Capture the cell that displays the provided text and extract its (X, Y) central coordinate. 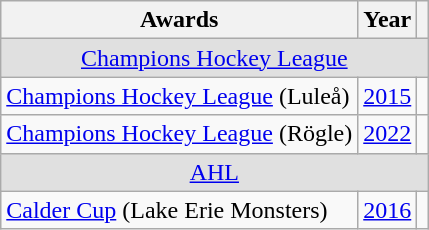
2016 (388, 210)
2022 (388, 134)
AHL (214, 172)
Calder Cup (Lake Erie Monsters) (180, 210)
Champions Hockey League (214, 58)
Champions Hockey League (Rögle) (180, 134)
2015 (388, 96)
Champions Hockey League (Luleå) (180, 96)
Awards (180, 20)
Year (388, 20)
